Find where the given text appears and provide that cell's center as [X, Y] coordinate. 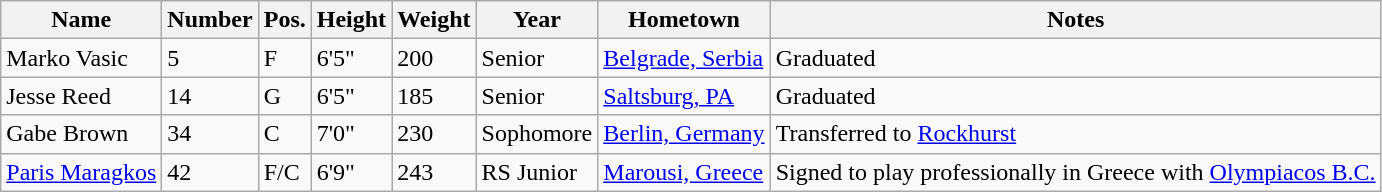
Height [351, 20]
F/C [284, 172]
Weight [434, 20]
Saltsburg, PA [684, 96]
42 [210, 172]
200 [434, 58]
Paris Maragkos [82, 172]
Notes [1076, 20]
F [284, 58]
6'9" [351, 172]
185 [434, 96]
Marousi, Greece [684, 172]
Pos. [284, 20]
Jesse Reed [82, 96]
Gabe Brown [82, 134]
14 [210, 96]
Signed to play professionally in Greece with Olympiacos B.C. [1076, 172]
Belgrade, Serbia [684, 58]
Year [537, 20]
C [284, 134]
G [284, 96]
Berlin, Germany [684, 134]
Number [210, 20]
Hometown [684, 20]
RS Junior [537, 172]
34 [210, 134]
7'0" [351, 134]
Marko Vasic [82, 58]
Name [82, 20]
243 [434, 172]
5 [210, 58]
Sophomore [537, 134]
Transferred to Rockhurst [1076, 134]
230 [434, 134]
